Detect which cell encompasses the target text, then output its (x, y) center coordinate. 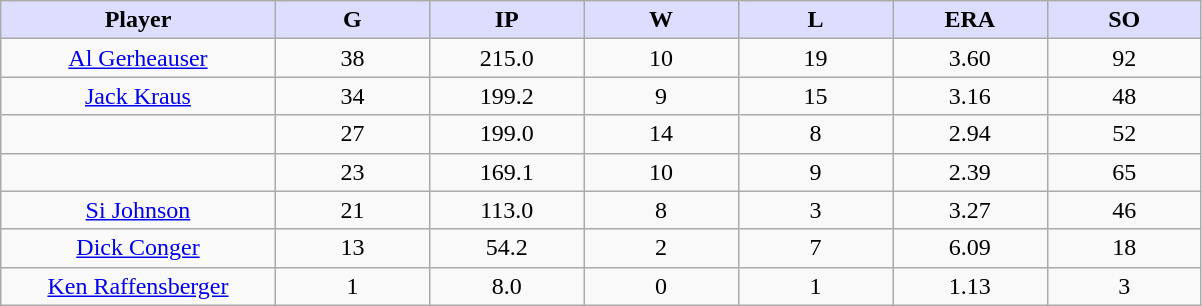
1.13 (970, 286)
L (815, 20)
Al Gerheauser (138, 58)
18 (1124, 248)
3.60 (970, 58)
SO (1124, 20)
215.0 (507, 58)
46 (1124, 210)
6.09 (970, 248)
38 (352, 58)
15 (815, 96)
Ken Raffensberger (138, 286)
ERA (970, 20)
Player (138, 20)
13 (352, 248)
7 (815, 248)
23 (352, 172)
14 (661, 134)
W (661, 20)
Jack Kraus (138, 96)
169.1 (507, 172)
2.94 (970, 134)
199.2 (507, 96)
65 (1124, 172)
199.0 (507, 134)
2.39 (970, 172)
8.0 (507, 286)
Dick Conger (138, 248)
27 (352, 134)
0 (661, 286)
2 (661, 248)
48 (1124, 96)
3.16 (970, 96)
54.2 (507, 248)
3.27 (970, 210)
21 (352, 210)
34 (352, 96)
IP (507, 20)
Si Johnson (138, 210)
92 (1124, 58)
19 (815, 58)
52 (1124, 134)
G (352, 20)
113.0 (507, 210)
